Locate the cell with the specified text and output its (x, y) center coordinate. 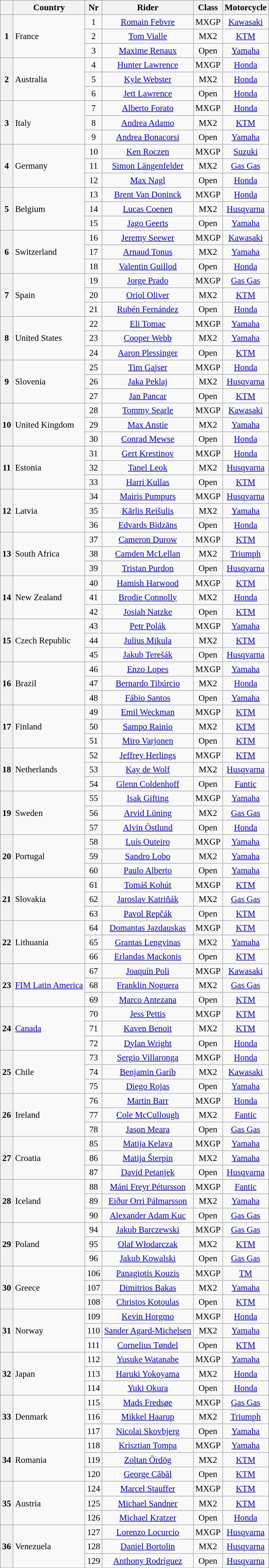
Latvia (49, 511)
128 (93, 1546)
Pavol Repčák (148, 913)
124 (93, 1489)
Jorge Prado (148, 281)
118 (93, 1446)
106 (93, 1273)
South Africa (49, 554)
62 (93, 899)
57 (93, 827)
Motorcycle (246, 8)
67 (93, 971)
Tommy Searle (148, 410)
127 (93, 1532)
Alvin Östlund (148, 827)
Jess Pettis (148, 1014)
73 (93, 1057)
Tanel Leok (148, 468)
Germany (49, 166)
Cornelius Tøndel (148, 1345)
Ireland (49, 1115)
Kyle Webster (148, 80)
Isak Gifting (148, 799)
Martin Barr (148, 1101)
51 (93, 741)
Erlandas Mackonis (148, 957)
117 (93, 1431)
64 (93, 928)
Kaven Benoit (148, 1029)
Finland (49, 727)
Cameron Durow (148, 540)
Michael Kratzer (148, 1518)
Netherlands (49, 770)
Sweden (49, 813)
89 (93, 1201)
Portugal (49, 856)
Valentin Guillod (148, 267)
Japan (49, 1374)
Sampo Rainio (148, 727)
Arnaud Tonus (148, 252)
Jakub Kowalski (148, 1259)
FIM Latin America (49, 985)
Denmark (49, 1417)
77 (93, 1115)
125 (93, 1503)
76 (93, 1101)
Country (49, 8)
Marcel Stauffer (148, 1489)
Camden McLellan (148, 554)
95 (93, 1244)
114 (93, 1388)
59 (93, 856)
Luís Outeiro (148, 842)
96 (93, 1259)
54 (93, 784)
Max Nagl (148, 180)
47 (93, 684)
Andrea Adamo (148, 123)
Lithuania (49, 943)
Grantas Lengvinas (148, 943)
66 (93, 957)
119 (93, 1460)
Sandro Lobo (148, 856)
112 (93, 1360)
Conrad Mewse (148, 439)
Petr Polák (148, 626)
Anthony Rodríguez (148, 1561)
108 (93, 1302)
Olaf Włodarczak (148, 1244)
Rider (148, 8)
87 (93, 1172)
Greece (49, 1288)
Class (208, 8)
Panagiotis Kouzis (148, 1273)
39 (93, 568)
Josiah Natzke (148, 612)
42 (93, 612)
Slovakia (49, 899)
90 (93, 1216)
Enzo Lopes (148, 669)
Yuki Okura (148, 1388)
Marco Antezana (148, 1000)
Jason Meara (148, 1129)
Kevin Horgmo (148, 1316)
Nicolai Skovbjerg (148, 1431)
68 (93, 985)
Jett Lawrence (148, 94)
Mads Fredsøe (148, 1403)
Christos Kotoulas (148, 1302)
Daniel Bortolin (148, 1546)
Brent Van Doninck (148, 195)
60 (93, 871)
Poland (49, 1244)
Ken Roczen (148, 151)
Julius Mikula (148, 640)
Austria (49, 1503)
113 (93, 1374)
Rubén Fernández (148, 309)
Chile (49, 1072)
74 (93, 1072)
Romania (49, 1460)
Mairis Pumpurs (148, 497)
38 (93, 554)
Jakub Terešák (148, 655)
Haruki Yokoyama (148, 1374)
TM (246, 1273)
Matija Šterpin (148, 1158)
Estonia (49, 467)
65 (93, 943)
Fábio Santos (148, 698)
Australia (49, 80)
United Kingdom (49, 425)
Andrea Bonacorsi (148, 137)
120 (93, 1475)
Iceland (49, 1201)
88 (93, 1187)
Benjamin Garíb (148, 1072)
Max Anstie (148, 425)
53 (93, 770)
85 (93, 1144)
Sander Agard-Michelsen (148, 1331)
129 (93, 1561)
Cole McCullough (148, 1115)
Sergio Villaronga (148, 1057)
Eli Tomac (148, 324)
63 (93, 913)
Franklin Noguera (148, 985)
Italy (49, 122)
Spain (49, 295)
Yusuke Watanabe (148, 1360)
Jeffrey Herlings (148, 756)
Bernardo Tibúrcio (148, 684)
Venezuela (49, 1546)
Norway (49, 1330)
78 (93, 1129)
Belgium (49, 209)
56 (93, 813)
75 (93, 1086)
Glenn Coldenhoff (148, 784)
Zoltan Ördög (148, 1460)
Paulo Alberto (148, 871)
Dylan Wright (148, 1043)
Matija Kelava (148, 1144)
Hunter Lawrence (148, 65)
116 (93, 1417)
New Zealand (49, 598)
Jeremy Seewer (148, 238)
37 (93, 540)
Lucas Coenen (148, 209)
Michael Sandner (148, 1503)
70 (93, 1014)
Gert Krestinov (148, 453)
Canada (49, 1028)
Oriol Oliver (148, 295)
46 (93, 669)
71 (93, 1029)
Jaka Peklaj (148, 381)
George Căbăl (148, 1475)
Nr (93, 8)
44 (93, 640)
Cooper Webb (148, 339)
Harri Kullas (148, 482)
Tom Vialle (148, 36)
50 (93, 727)
Maxime Renaux (148, 51)
Mikkel Haarup (148, 1417)
Suzuki (246, 151)
Kārlis Reišulis (148, 511)
40 (93, 583)
Tristan Purdon (148, 568)
52 (93, 756)
Simon Längenfelder (148, 166)
Alberto Forato (148, 108)
55 (93, 799)
49 (93, 712)
107 (93, 1288)
111 (93, 1345)
Jakub Barczewski (148, 1230)
Alexander Adam Kuc (148, 1216)
Jan Pancar (148, 396)
Diego Rojas (148, 1086)
Joaquín Poli (148, 971)
United States (49, 338)
Aaron Plessinger (148, 353)
72 (93, 1043)
Tim Gajser (148, 367)
126 (93, 1518)
Czech Republic (49, 640)
Hamish Harwood (148, 583)
Emil Weckman (148, 712)
Brazil (49, 683)
109 (93, 1316)
69 (93, 1000)
Slovenia (49, 382)
Brodie Connolly (148, 597)
94 (93, 1230)
86 (93, 1158)
Domantas Jazdauskas (148, 928)
Romain Febvre (148, 22)
Edvards Bidzāns (148, 525)
Dimitrios Bakas (148, 1288)
Switzerland (49, 252)
Kay de Wolf (148, 770)
David Petanjek (148, 1172)
Lorenzo Locurcio (148, 1532)
43 (93, 626)
115 (93, 1403)
Tomáš Kohút (148, 885)
Arvid Lüning (148, 813)
Eiður Orri Pálmarsson (148, 1201)
110 (93, 1331)
48 (93, 698)
Krisztian Tompa (148, 1446)
58 (93, 842)
61 (93, 885)
Miro Varjonen (148, 741)
Jago Geerts (148, 223)
Jaroslav Katriňák (148, 899)
Máni Freyr Pétursson (148, 1187)
45 (93, 655)
41 (93, 597)
France (49, 37)
Croatia (49, 1158)
